Determine the (x, y) coordinate at the center of the cell enclosing the given text.  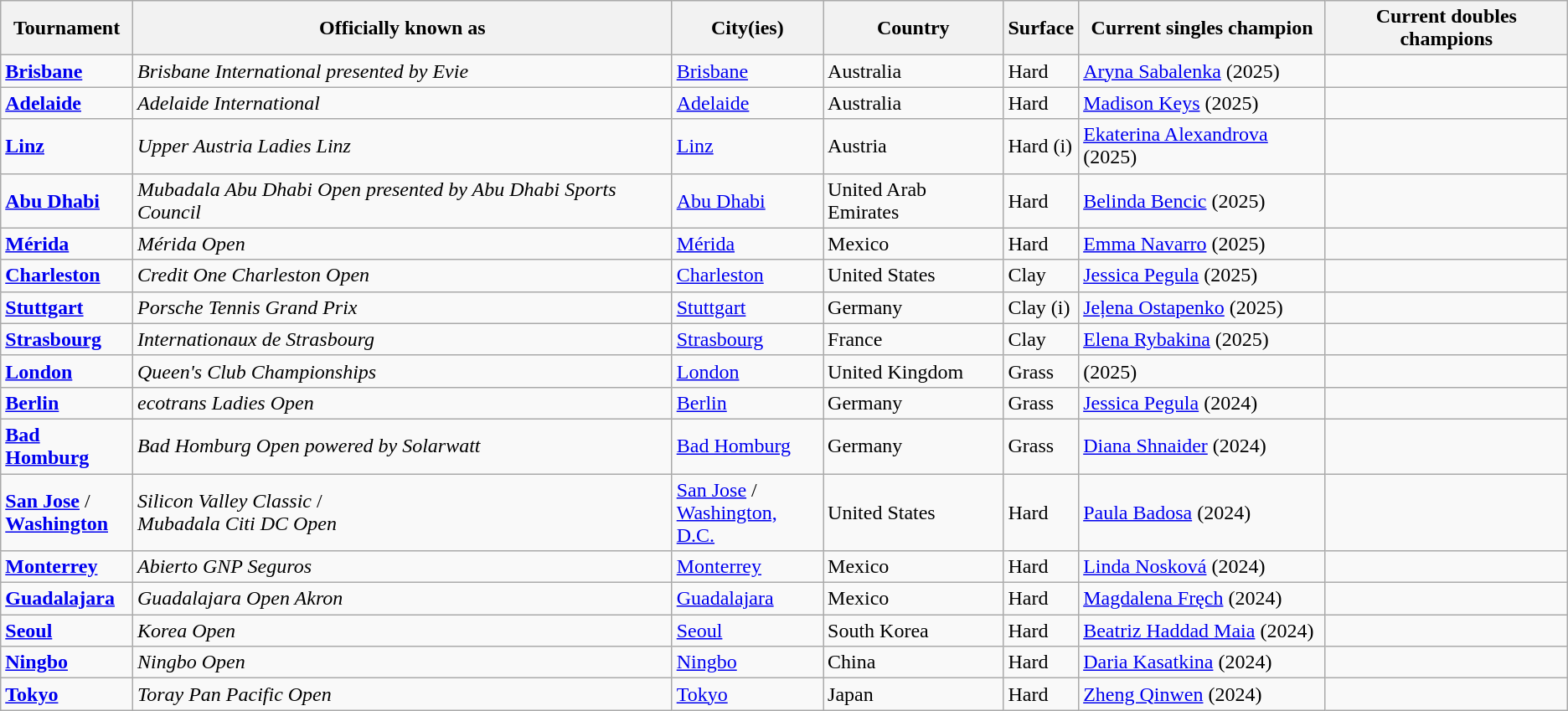
Japan (913, 694)
Current doubles champions (1446, 28)
Aryna Sabalenka (2025) (1203, 71)
Queen's Club Championships (402, 371)
Abierto GNP Seguros (402, 567)
Clay (i) (1041, 307)
Linda Nosková (2024) (1203, 567)
Upper Austria Ladies Linz (402, 146)
Hard (i) (1041, 146)
Adelaide International (402, 103)
Country (913, 28)
Mérida Open (402, 244)
Internationaux de Strasbourg (402, 339)
France (913, 339)
Emma Navarro (2025) (1203, 244)
Korea Open (402, 631)
(2025) (1203, 371)
Magdalena Fręch (2024) (1203, 599)
Toray Pan Pacific Open (402, 694)
Bad Homburg Open powered by Solarwatt (402, 446)
Daria Kasatkina (2024) (1203, 662)
City(ies) (747, 28)
Elena Rybakina (2025) (1203, 339)
United Arab Emirates (913, 201)
Jeļena Ostapenko (2025) (1203, 307)
Current singles champion (1203, 28)
Brisbane International presented by Evie (402, 71)
San Jose /Washington, D.C. (747, 513)
Austria (913, 146)
Zheng Qinwen (2024) (1203, 694)
Surface (1041, 28)
Guadalajara Open Akron (402, 599)
Porsche Tennis Grand Prix (402, 307)
Credit One Charleston Open (402, 276)
Beatriz Haddad Maia (2024) (1203, 631)
Silicon Valley Classic /Mubadala Citi DC Open (402, 513)
Ekaterina Alexandrova (2025) (1203, 146)
Belinda Bencic (2025) (1203, 201)
Madison Keys (2025) (1203, 103)
Mubadala Abu Dhabi Open presented by Abu Dhabi Sports Council (402, 201)
United Kingdom (913, 371)
Officially known as (402, 28)
Ningbo Open (402, 662)
Tournament (67, 28)
ecotrans Ladies Open (402, 403)
China (913, 662)
San Jose /Washington (67, 513)
South Korea (913, 631)
Diana Shnaider (2024) (1203, 446)
Jessica Pegula (2024) (1203, 403)
Jessica Pegula (2025) (1203, 276)
Paula Badosa (2024) (1203, 513)
